Return the (x, y) coordinate for the center point of the cell that contains the specified text.  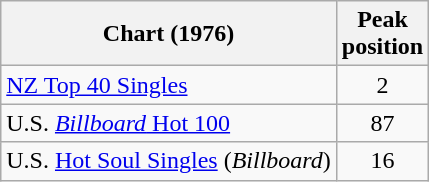
U.S. Hot Soul Singles (Billboard) (169, 161)
Peakposition (382, 34)
Chart (1976) (169, 34)
87 (382, 123)
NZ Top 40 Singles (169, 85)
U.S. Billboard Hot 100 (169, 123)
2 (382, 85)
16 (382, 161)
